Determine the (X, Y) coordinate at the center of the cell enclosing the given text.  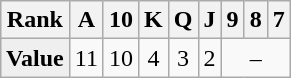
Rank (34, 20)
Value (34, 58)
8 (256, 20)
9 (232, 20)
2 (210, 58)
J (210, 20)
Q (183, 20)
11 (86, 58)
A (86, 20)
– (256, 58)
3 (183, 58)
K (154, 20)
4 (154, 58)
7 (278, 20)
